Capture the cell that displays the provided text and extract its [x, y] central coordinate. 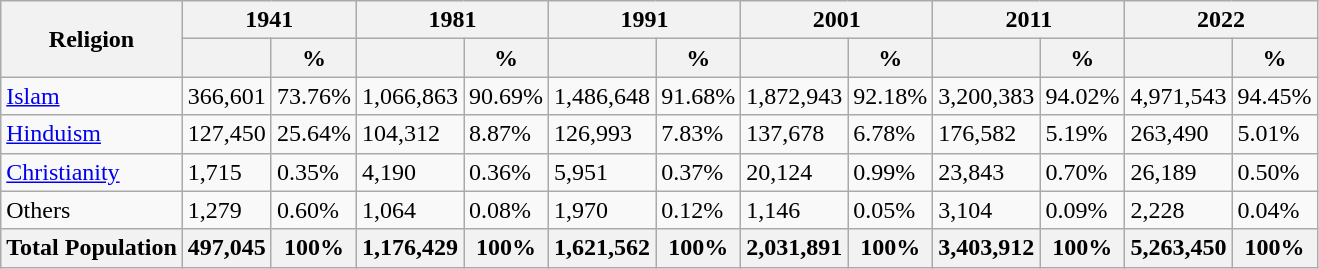
20,124 [794, 172]
Christianity [92, 172]
5,263,450 [1178, 248]
8.87% [506, 134]
25.64% [314, 134]
0.70% [1082, 172]
0.37% [698, 172]
2,228 [1178, 210]
126,993 [602, 134]
4,190 [410, 172]
1,176,429 [410, 248]
Hinduism [92, 134]
1,621,562 [602, 248]
0.60% [314, 210]
497,045 [226, 248]
5.01% [1274, 134]
94.02% [1082, 96]
2011 [1029, 20]
0.35% [314, 172]
6.78% [890, 134]
1,279 [226, 210]
2022 [1221, 20]
26,189 [1178, 172]
127,450 [226, 134]
1,715 [226, 172]
3,403,912 [986, 248]
5.19% [1082, 134]
1941 [269, 20]
7.83% [698, 134]
Religion [92, 39]
0.99% [890, 172]
0.50% [1274, 172]
92.18% [890, 96]
263,490 [1178, 134]
1981 [452, 20]
1,872,943 [794, 96]
1,064 [410, 210]
5,951 [602, 172]
0.08% [506, 210]
73.76% [314, 96]
91.68% [698, 96]
Total Population [92, 248]
4,971,543 [1178, 96]
1,970 [602, 210]
137,678 [794, 134]
90.69% [506, 96]
23,843 [986, 172]
2,031,891 [794, 248]
0.04% [1274, 210]
0.09% [1082, 210]
1,066,863 [410, 96]
3,104 [986, 210]
1,486,648 [602, 96]
0.36% [506, 172]
1,146 [794, 210]
0.05% [890, 210]
1991 [645, 20]
104,312 [410, 134]
0.12% [698, 210]
3,200,383 [986, 96]
Others [92, 210]
Islam [92, 96]
2001 [837, 20]
176,582 [986, 134]
366,601 [226, 96]
94.45% [1274, 96]
